Pinpoint the cell where the given text exists, returning its (X, Y) midpoint coordinate. 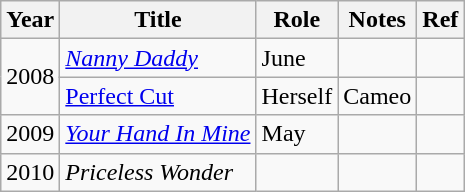
Title (158, 20)
June (297, 58)
Nanny Daddy (158, 58)
Perfect Cut (158, 96)
Your Hand In Mine (158, 134)
Cameo (378, 96)
Ref (440, 20)
Year (30, 20)
2008 (30, 77)
May (297, 134)
2009 (30, 134)
Role (297, 20)
Priceless Wonder (158, 172)
Herself (297, 96)
Notes (378, 20)
2010 (30, 172)
